Detect which cell encompasses the target text, then output its (X, Y) center coordinate. 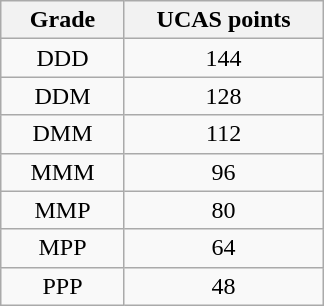
MMM (63, 172)
DMM (63, 134)
DDM (63, 96)
MMP (63, 210)
144 (224, 58)
Grade (63, 20)
96 (224, 172)
112 (224, 134)
80 (224, 210)
MPP (63, 248)
64 (224, 248)
128 (224, 96)
48 (224, 286)
UCAS points (224, 20)
DDD (63, 58)
PPP (63, 286)
